Search for the cell housing the specified text and yield its (X, Y) center coordinate. 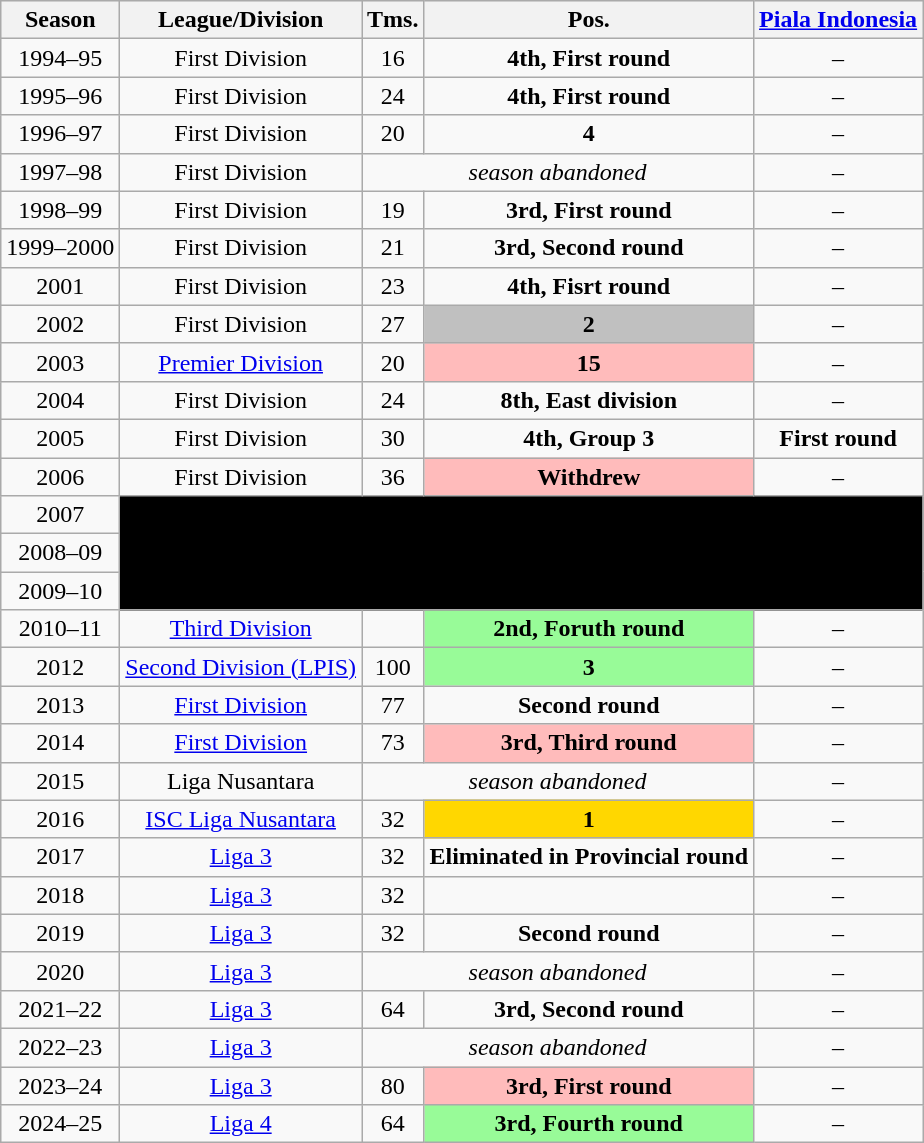
2023–24 (60, 1085)
2013 (60, 705)
Withdrew (589, 477)
2017 (60, 857)
Piala Indonesia (838, 20)
23 (393, 286)
Premier Division (241, 362)
2006 (60, 477)
27 (393, 324)
80 (393, 1085)
1 (589, 819)
Third Division (241, 629)
2002 (60, 324)
Season (60, 20)
77 (393, 705)
100 (393, 667)
4th, Fisrt round (589, 286)
First round (838, 438)
2 (589, 324)
Liga Nusantara (241, 781)
2019 (60, 933)
2008–09 (60, 553)
36 (393, 477)
16 (393, 58)
4 (589, 134)
2014 (60, 743)
League/Division (241, 20)
1996–97 (60, 134)
2015 (60, 781)
Second Division (LPIS) (241, 667)
Pos. (589, 20)
Eliminated in Provincial round (589, 857)
2010–11 (60, 629)
2020 (60, 971)
Liga 4 (241, 1124)
2009–10 (60, 591)
3rd, Third round (589, 743)
15 (589, 362)
1998–99 (60, 210)
2007 (60, 515)
2003 (60, 362)
30 (393, 438)
1999–2000 (60, 248)
8th, East division (589, 400)
21 (393, 248)
2016 (60, 819)
2021–22 (60, 1009)
2012 (60, 667)
2024–25 (60, 1124)
19 (393, 210)
2004 (60, 400)
3rd, Fourth round (589, 1124)
2018 (60, 895)
2001 (60, 286)
1994–95 (60, 58)
2nd, Foruth round (589, 629)
3 (589, 667)
Tms. (393, 20)
2005 (60, 438)
73 (393, 743)
1997–98 (60, 172)
1995–96 (60, 96)
2022–23 (60, 1047)
4th, Group 3 (589, 438)
ISC Liga Nusantara (241, 819)
